Capture the cell that displays the provided text and extract its (x, y) central coordinate. 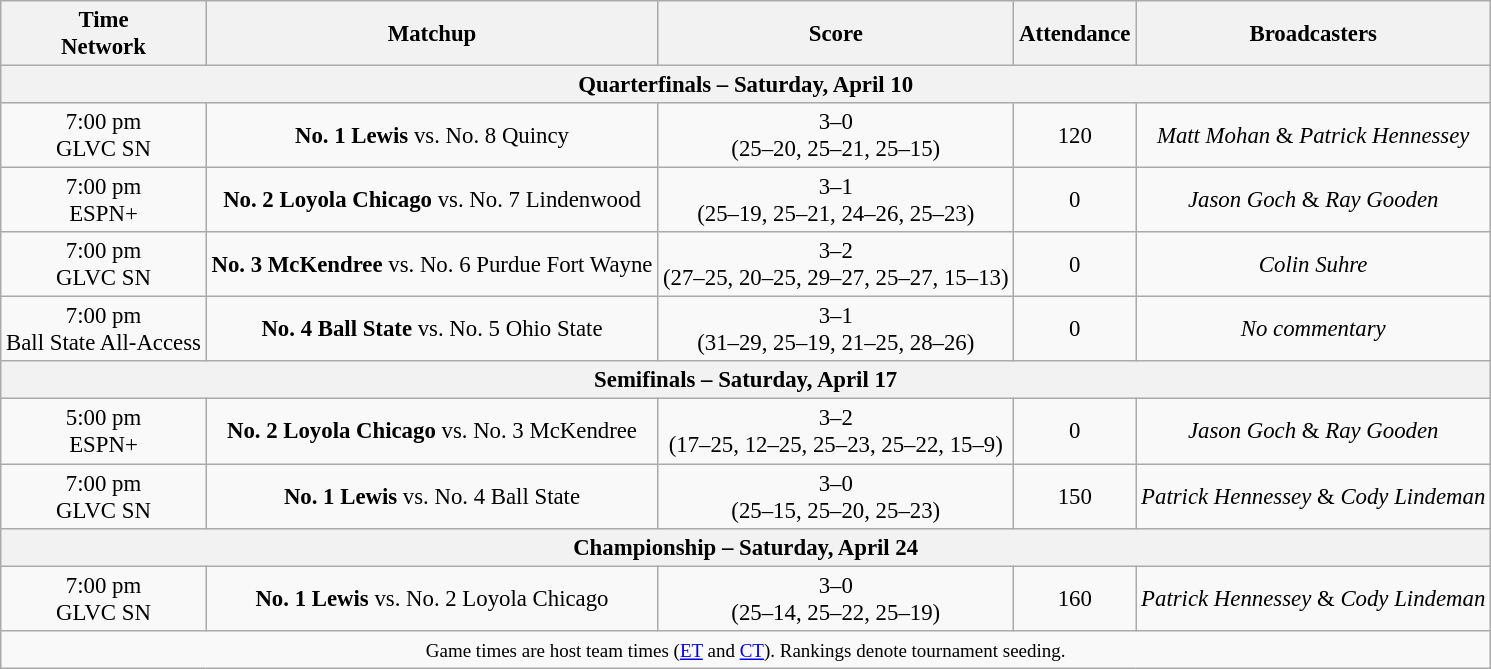
No. 2 Loyola Chicago vs. No. 7 Lindenwood (432, 200)
No commentary (1314, 330)
3–2(27–25, 20–25, 29–27, 25–27, 15–13) (836, 264)
Matt Mohan & Patrick Hennessey (1314, 136)
Score (836, 34)
3–2(17–25, 12–25, 25–23, 25–22, 15–9) (836, 432)
Championship – Saturday, April 24 (746, 547)
5:00 pmESPN+ (104, 432)
160 (1075, 598)
Game times are host team times (ET and CT). Rankings denote tournament seeding. (746, 649)
Semifinals – Saturday, April 17 (746, 381)
Quarterfinals – Saturday, April 10 (746, 85)
3–1(25–19, 25–21, 24–26, 25–23) (836, 200)
Broadcasters (1314, 34)
7:00 pmESPN+ (104, 200)
No. 1 Lewis vs. No. 2 Loyola Chicago (432, 598)
Matchup (432, 34)
120 (1075, 136)
7:00 pmBall State All-Access (104, 330)
Attendance (1075, 34)
3–1(31–29, 25–19, 21–25, 28–26) (836, 330)
Colin Suhre (1314, 264)
No. 1 Lewis vs. No. 8 Quincy (432, 136)
No. 4 Ball State vs. No. 5 Ohio State (432, 330)
TimeNetwork (104, 34)
3–0(25–20, 25–21, 25–15) (836, 136)
No. 1 Lewis vs. No. 4 Ball State (432, 496)
150 (1075, 496)
3–0(25–14, 25–22, 25–19) (836, 598)
No. 3 McKendree vs. No. 6 Purdue Fort Wayne (432, 264)
3–0(25–15, 25–20, 25–23) (836, 496)
No. 2 Loyola Chicago vs. No. 3 McKendree (432, 432)
